Scan for the cell matching the given text and deliver its (x, y) coordinate at center. 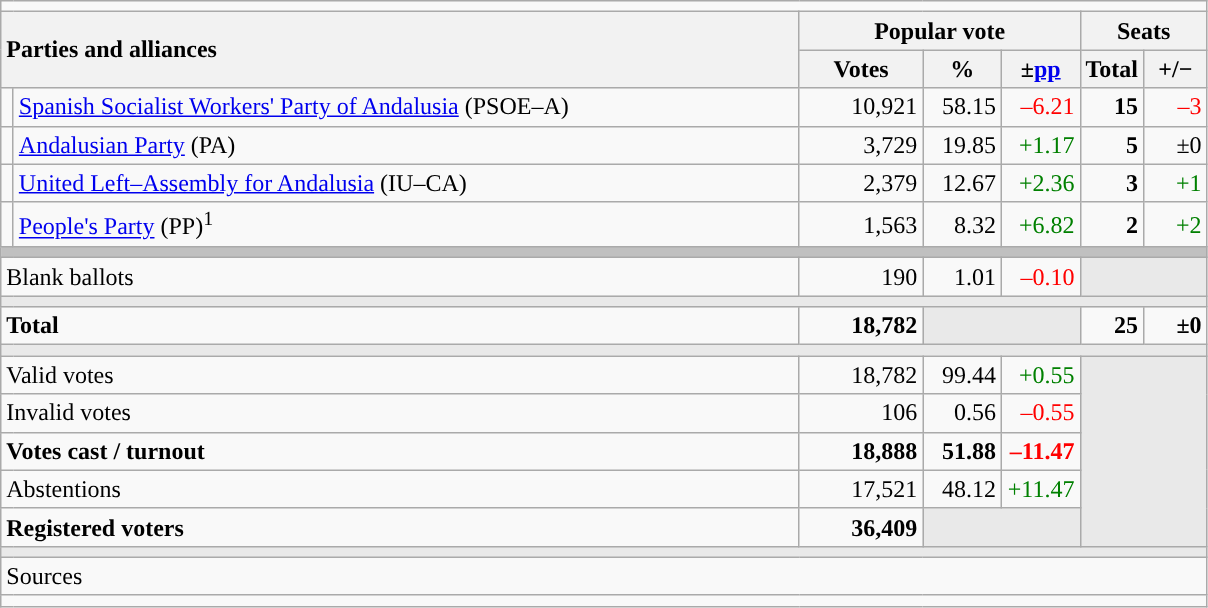
+/− (1176, 69)
106 (861, 413)
Votes (861, 69)
United Left–Assembly for Andalusia (IU–CA) (406, 183)
–6.21 (1040, 107)
Popular vote (940, 31)
18,888 (861, 451)
+2 (1176, 224)
15 (1112, 107)
190 (861, 277)
+6.82 (1040, 224)
–0.10 (1040, 277)
12.67 (962, 183)
1.01 (962, 277)
Valid votes (400, 375)
2,379 (861, 183)
5 (1112, 145)
8.32 (962, 224)
58.15 (962, 107)
±pp (1040, 69)
Votes cast / turnout (400, 451)
2 (1112, 224)
3 (1112, 183)
36,409 (861, 527)
+11.47 (1040, 489)
1,563 (861, 224)
17,521 (861, 489)
25 (1112, 326)
0.56 (962, 413)
Registered voters (400, 527)
48.12 (962, 489)
3,729 (861, 145)
99.44 (962, 375)
% (962, 69)
People's Party (PP)1 (406, 224)
Seats (1144, 31)
51.88 (962, 451)
Sources (604, 576)
Parties and alliances (400, 50)
+1 (1176, 183)
–0.55 (1040, 413)
Spanish Socialist Workers' Party of Andalusia (PSOE–A) (406, 107)
–11.47 (1040, 451)
Invalid votes (400, 413)
Andalusian Party (PA) (406, 145)
Abstentions (400, 489)
+0.55 (1040, 375)
19.85 (962, 145)
+1.17 (1040, 145)
+2.36 (1040, 183)
–3 (1176, 107)
Blank ballots (400, 277)
10,921 (861, 107)
